Determine the (X, Y) coordinate at the center of the cell enclosing the given text.  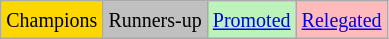
Promoted (252, 20)
Relegated (342, 20)
Runners-up (155, 20)
Champions (52, 20)
